Locate the cell with the specified text and output its (X, Y) center coordinate. 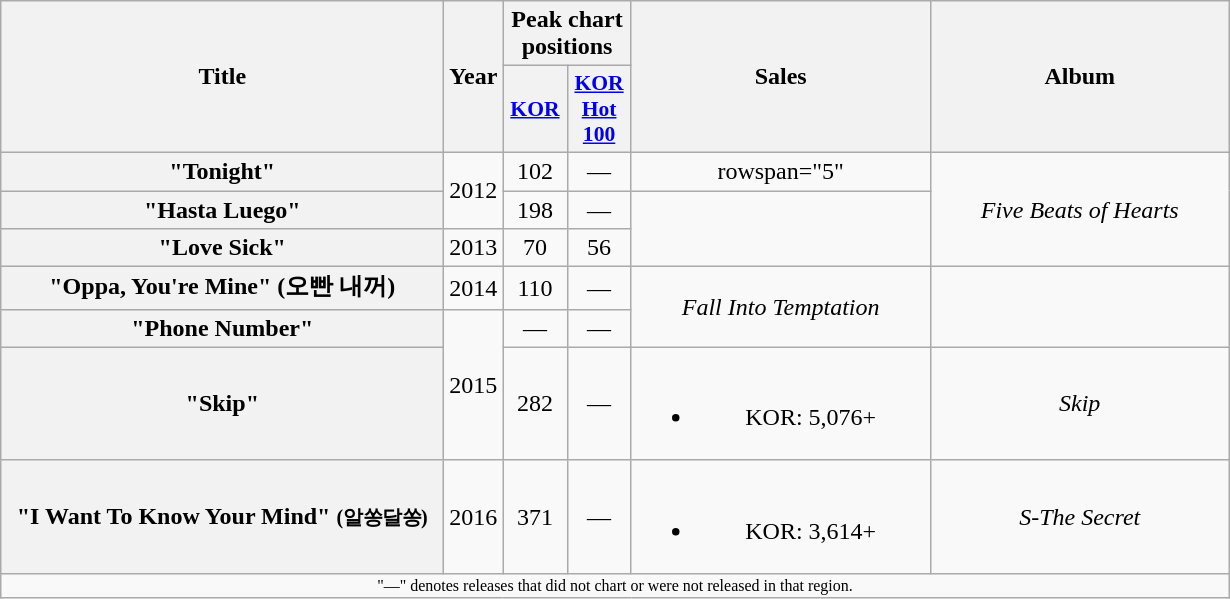
KOR (535, 110)
2016 (474, 516)
Fall Into Temptation (780, 308)
"Tonight" (222, 171)
2015 (474, 384)
Skip (1080, 404)
70 (535, 248)
Sales (780, 77)
198 (535, 209)
"Skip" (222, 404)
102 (535, 171)
"Hasta Luego" (222, 209)
2013 (474, 248)
Title (222, 77)
"—" denotes releases that did not chart or were not released in that region. (615, 585)
110 (535, 288)
KOR: 3,614+ (780, 516)
Peak chart positions (567, 34)
"Phone Number" (222, 328)
"Oppa, You're Mine" (오빤 내꺼) (222, 288)
Five Beats of Hearts (1080, 209)
rowspan="5" (780, 171)
56 (599, 248)
2012 (474, 190)
S-The Secret (1080, 516)
Album (1080, 77)
"I Want To Know Your Mind" (알쏭달쏭) (222, 516)
Year (474, 77)
282 (535, 404)
KOR: 5,076+ (780, 404)
KORHot 100 (599, 110)
"Love Sick" (222, 248)
371 (535, 516)
2014 (474, 288)
